From the cell containing the given text, extract its center point as (X, Y) coordinate. 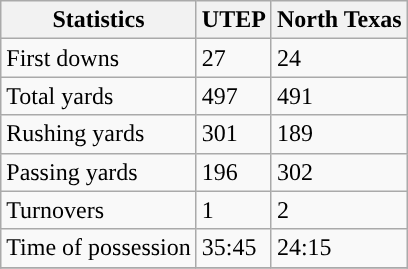
First downs (99, 58)
North Texas (339, 20)
UTEP (234, 20)
Time of possession (99, 248)
35:45 (234, 248)
491 (339, 96)
24 (339, 58)
Turnovers (99, 210)
1 (234, 210)
301 (234, 134)
Rushing yards (99, 134)
Statistics (99, 20)
302 (339, 172)
Passing yards (99, 172)
27 (234, 58)
189 (339, 134)
2 (339, 210)
Total yards (99, 96)
497 (234, 96)
24:15 (339, 248)
196 (234, 172)
